Search for the cell housing the specified text and yield its (X, Y) center coordinate. 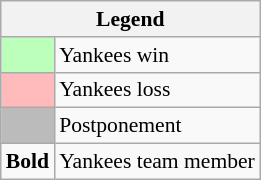
Postponement (157, 126)
Bold (28, 162)
Yankees team member (157, 162)
Yankees loss (157, 90)
Legend (130, 19)
Yankees win (157, 55)
